Provide the (x, y) coordinate of the cell's center where the given text is located.  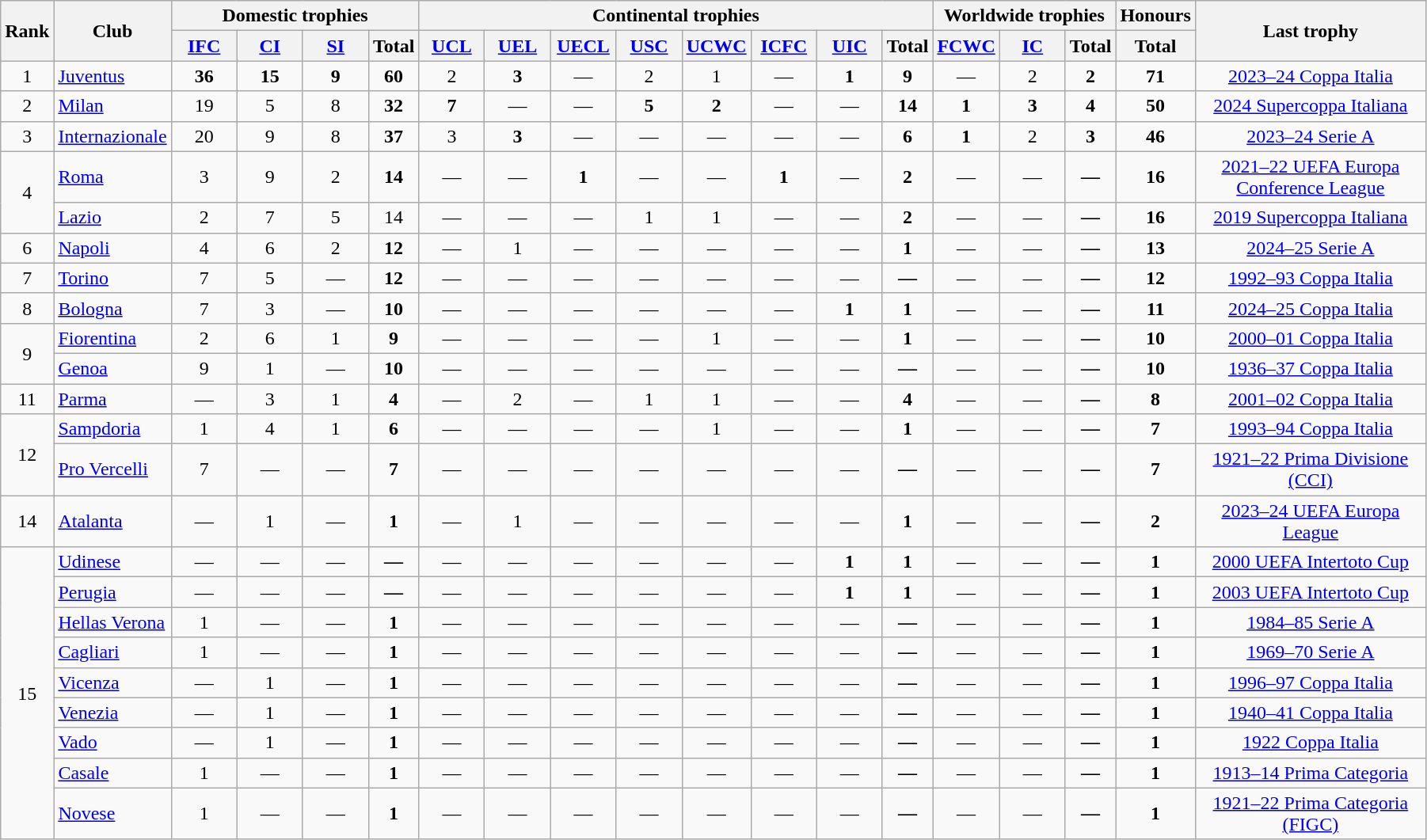
UIC (849, 46)
Atalanta (112, 521)
Pro Vercelli (112, 470)
2023–24 UEFA Europa League (1310, 521)
1921–22 Prima Divisione (CCI) (1310, 470)
20 (204, 136)
Club (112, 31)
Novese (112, 814)
1913–14 Prima Categoria (1310, 773)
Cagliari (112, 652)
UECL (583, 46)
Honours (1155, 16)
1984–85 Serie A (1310, 622)
Hellas Verona (112, 622)
Sampdoria (112, 429)
UCWC (716, 46)
1996–97 Coppa Italia (1310, 682)
2001–02 Coppa Italia (1310, 398)
UCL (451, 46)
13 (1155, 248)
1936–37 Coppa Italia (1310, 368)
Worldwide trophies (1025, 16)
Udinese (112, 562)
Internazionale (112, 136)
32 (394, 106)
2024–25 Serie A (1310, 248)
71 (1155, 76)
60 (394, 76)
Perugia (112, 592)
19 (204, 106)
USC (649, 46)
Napoli (112, 248)
1921–22 Prima Categoria (FIGC) (1310, 814)
2023–24 Coppa Italia (1310, 76)
Last trophy (1310, 31)
Bologna (112, 308)
FCWC (966, 46)
1993–94 Coppa Italia (1310, 429)
1969–70 Serie A (1310, 652)
36 (204, 76)
1940–41 Coppa Italia (1310, 713)
37 (394, 136)
2023–24 Serie A (1310, 136)
Juventus (112, 76)
1992–93 Coppa Italia (1310, 278)
2024 Supercoppa Italiana (1310, 106)
Genoa (112, 368)
Fiorentina (112, 338)
Roma (112, 177)
2024–25 Coppa Italia (1310, 308)
Torino (112, 278)
Continental trophies (676, 16)
Milan (112, 106)
ICFC (784, 46)
Parma (112, 398)
UEL (518, 46)
Casale (112, 773)
Venezia (112, 713)
Lazio (112, 218)
Vado (112, 743)
2000–01 Coppa Italia (1310, 338)
SI (336, 46)
Vicenza (112, 682)
2019 Supercoppa Italiana (1310, 218)
46 (1155, 136)
Domestic trophies (295, 16)
2000 UEFA Intertoto Cup (1310, 562)
IC (1033, 46)
2021–22 UEFA Europa Conference League (1310, 177)
Rank (27, 31)
CI (269, 46)
IFC (204, 46)
2003 UEFA Intertoto Cup (1310, 592)
1922 Coppa Italia (1310, 743)
50 (1155, 106)
